Find where the given text appears and provide that cell's center as (x, y) coordinate. 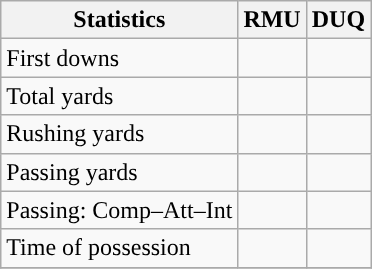
RMU (272, 20)
Time of possession (120, 248)
DUQ (338, 20)
Passing yards (120, 172)
Statistics (120, 20)
Passing: Comp–Att–Int (120, 210)
First downs (120, 58)
Total yards (120, 96)
Rushing yards (120, 134)
